Capture the cell that displays the provided text and extract its (X, Y) central coordinate. 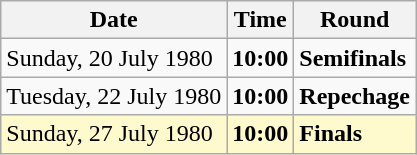
Time (260, 20)
Round (355, 20)
Date (114, 20)
Semifinals (355, 58)
Tuesday, 22 July 1980 (114, 96)
Repechage (355, 96)
Finals (355, 134)
Sunday, 20 July 1980 (114, 58)
Sunday, 27 July 1980 (114, 134)
